Locate the cell with the specified text and output its [x, y] center coordinate. 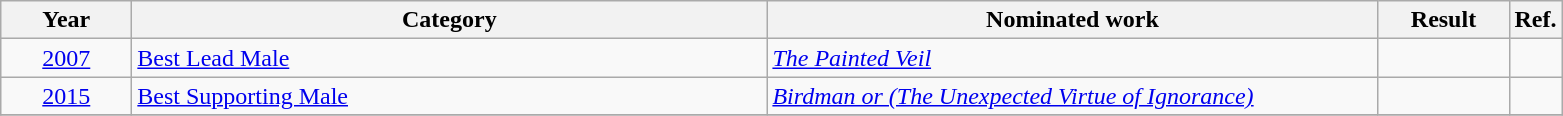
Best Lead Male [450, 58]
Birdman or (The Unexpected Virtue of Ignorance) [1072, 96]
Best Supporting Male [450, 96]
2015 [66, 96]
Result [1444, 20]
Ref. [1536, 20]
Category [450, 20]
The Painted Veil [1072, 58]
Nominated work [1072, 20]
2007 [66, 58]
Year [66, 20]
